Return (X, Y) of the center of cell containing provided text 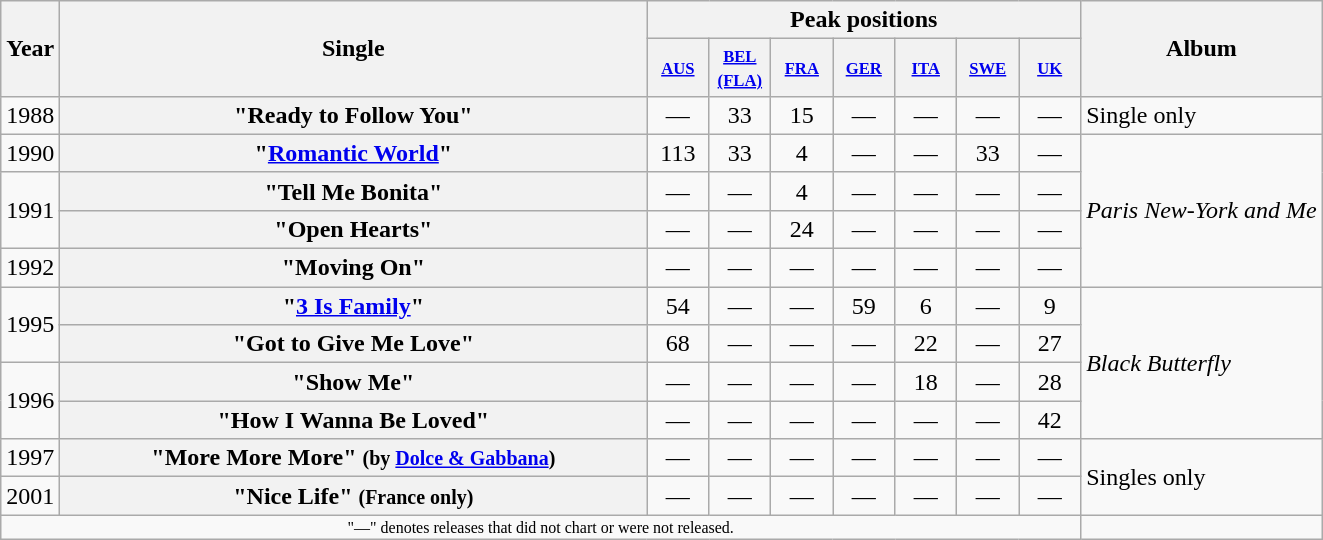
1995 (30, 325)
2001 (30, 496)
28 (1050, 382)
SWE (988, 68)
18 (926, 382)
BEL(FLA) (740, 68)
Album (1202, 49)
1996 (30, 401)
"Open Hearts" (354, 229)
Paris New-York and Me (1202, 210)
Singles only (1202, 477)
24 (802, 229)
AUS (678, 68)
27 (1050, 344)
1988 (30, 115)
GER (864, 68)
1990 (30, 153)
54 (678, 306)
"Show Me" (354, 382)
113 (678, 153)
1997 (30, 458)
Single (354, 49)
"Ready to Follow You" (354, 115)
42 (1050, 420)
Single only (1202, 115)
9 (1050, 306)
15 (802, 115)
"Romantic World" (354, 153)
"Moving On" (354, 268)
"3 Is Family" (354, 306)
68 (678, 344)
UK (1050, 68)
59 (864, 306)
1991 (30, 210)
"Nice Life" (France only) (354, 496)
1992 (30, 268)
"More More More" (by Dolce & Gabbana) (354, 458)
Year (30, 49)
22 (926, 344)
ITA (926, 68)
"Got to Give Me Love" (354, 344)
6 (926, 306)
"Tell Me Bonita" (354, 191)
"—" denotes releases that did not chart or were not released. (541, 527)
Peak positions (864, 20)
Black Butterfly (1202, 363)
"How I Wanna Be Loved" (354, 420)
FRA (802, 68)
